Pinpoint the cell where the given text exists, returning its [X, Y] midpoint coordinate. 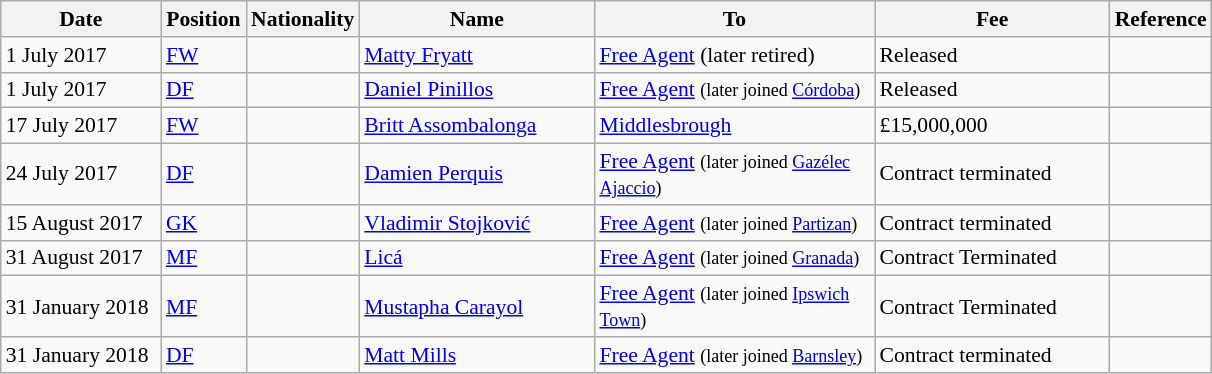
Vladimir Stojković [476, 223]
Free Agent (later retired) [734, 55]
31 August 2017 [81, 258]
To [734, 19]
Free Agent (later joined Partizan) [734, 223]
Britt Assombalonga [476, 126]
Free Agent (later joined Ipswich Town) [734, 306]
Middlesbrough [734, 126]
Free Agent (later joined Córdoba) [734, 90]
Damien Perquis [476, 174]
24 July 2017 [81, 174]
Matty Fryatt [476, 55]
Free Agent (later joined Gazélec Ajaccio) [734, 174]
Position [204, 19]
Mustapha Carayol [476, 306]
Name [476, 19]
£15,000,000 [992, 126]
Daniel Pinillos [476, 90]
17 July 2017 [81, 126]
Free Agent (later joined Barnsley) [734, 355]
Nationality [302, 19]
Matt Mills [476, 355]
Licá [476, 258]
15 August 2017 [81, 223]
Reference [1161, 19]
Date [81, 19]
Fee [992, 19]
GK [204, 223]
Free Agent (later joined Granada) [734, 258]
